Capture the cell that displays the provided text and extract its [x, y] central coordinate. 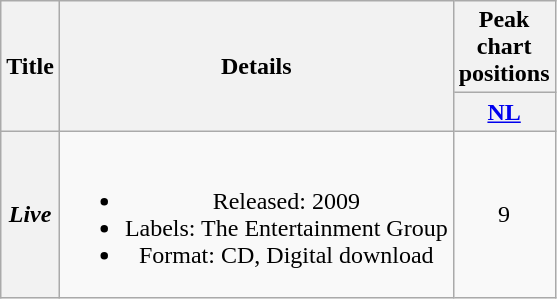
Live [30, 214]
9 [504, 214]
Released: 2009Labels: The Entertainment GroupFormat: CD, Digital download [256, 214]
Details [256, 66]
Title [30, 66]
NL [504, 112]
Peak chart positions [504, 47]
